Return [X, Y] of the center of cell containing provided text 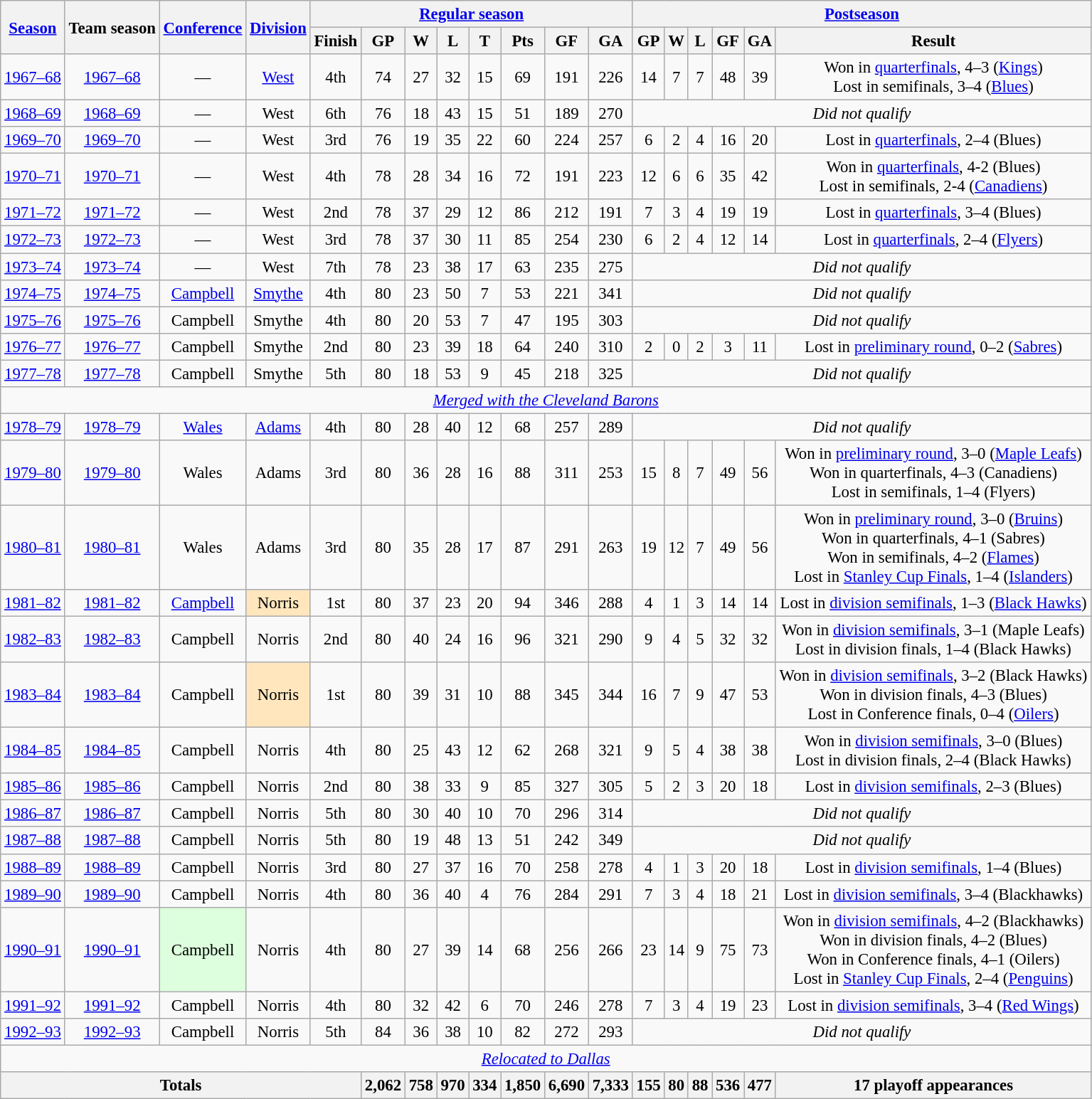
223 [610, 176]
268 [567, 751]
189 [567, 114]
8 [676, 473]
Regular season [471, 14]
327 [567, 787]
Lost in division semifinals, 3–4 (Red Wings) [933, 1005]
536 [728, 1085]
34 [452, 176]
325 [610, 373]
25 [421, 751]
246 [567, 1005]
0 [676, 346]
242 [567, 841]
970 [452, 1085]
62 [523, 751]
334 [485, 1085]
270 [610, 114]
218 [567, 373]
Division [278, 27]
155 [649, 1085]
75 [728, 949]
Team season [112, 27]
Lost in division semifinals, 1–3 (Black Hawks) [933, 603]
7th [336, 267]
345 [567, 695]
288 [610, 603]
253 [610, 473]
82 [523, 1032]
224 [567, 140]
6th [336, 114]
Won in quarterfinals, 4-2 (Blues)Lost in semifinals, 2-4 (Canadiens) [933, 176]
Pts [523, 41]
45 [523, 373]
22 [485, 140]
284 [567, 894]
33 [452, 787]
Lost in preliminary round, 0–2 (Sabres) [933, 346]
Conference [203, 27]
303 [610, 320]
Won in preliminary round, 3–0 (Bruins)Won in quarterfinals, 4–1 (Sabres)Won in semifinals, 4–2 (Flames)Lost in Stanley Cup Finals, 1–4 (Islanders) [933, 548]
60 [523, 140]
64 [523, 346]
72 [523, 176]
13 [485, 841]
6,690 [567, 1085]
263 [610, 548]
305 [610, 787]
290 [610, 640]
Postseason [862, 14]
73 [760, 949]
758 [421, 1085]
Won in quarterfinals, 4–3 (Kings)Lost in semifinals, 3–4 (Blues) [933, 77]
74 [383, 77]
341 [610, 293]
314 [610, 814]
477 [760, 1085]
289 [610, 427]
258 [567, 867]
63 [523, 267]
Won in division semifinals, 3–1 (Maple Leafs)Lost in division finals, 1–4 (Black Hawks) [933, 640]
69 [523, 77]
94 [523, 603]
Won in division semifinals, 3–0 (Blues)Lost in division finals, 2–4 (Black Hawks) [933, 751]
50 [452, 293]
Lost in quarterfinals, 2–4 (Blues) [933, 140]
235 [567, 267]
Finish [336, 41]
Lost in division semifinals, 2–3 (Blues) [933, 787]
349 [610, 841]
293 [610, 1032]
96 [523, 640]
Lost in division semifinals, 1–4 (Blues) [933, 867]
87 [523, 548]
7,333 [610, 1085]
21 [760, 894]
344 [610, 695]
195 [567, 320]
T [485, 41]
226 [610, 77]
86 [523, 213]
29 [452, 213]
1,850 [523, 1085]
240 [567, 346]
Lost in quarterfinals, 3–4 (Blues) [933, 213]
Lost in quarterfinals, 2–4 (Flyers) [933, 240]
310 [610, 346]
Result [933, 41]
Relocated to Dallas [546, 1058]
221 [567, 293]
296 [567, 814]
Won in division semifinals, 3–2 (Black Hawks)Won in division finals, 4–3 (Blues)Lost in Conference finals, 0–4 (Oilers) [933, 695]
212 [567, 213]
272 [567, 1032]
254 [567, 240]
31 [452, 695]
17 playoff appearances [933, 1085]
230 [610, 240]
346 [567, 603]
Totals [181, 1085]
311 [567, 473]
256 [567, 949]
24 [452, 640]
84 [383, 1032]
Lost in division semifinals, 3–4 (Blackhawks) [933, 894]
2,062 [383, 1085]
Season [33, 27]
Won in preliminary round, 3–0 (Maple Leafs)Won in quarterfinals, 4–3 (Canadiens)Lost in semifinals, 1–4 (Flyers) [933, 473]
266 [610, 949]
Merged with the Cleveland Barons [546, 400]
275 [610, 267]
